Locate the cell with the specified text and output its [X, Y] center coordinate. 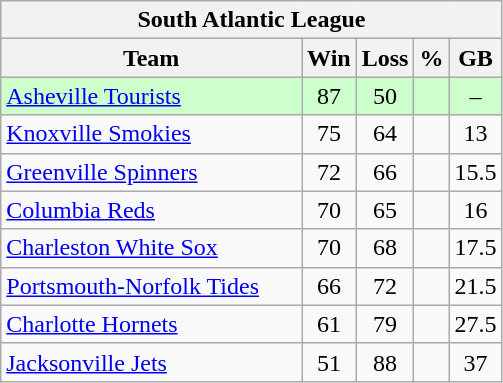
13 [476, 134]
Team [152, 58]
Jacksonville Jets [152, 362]
South Atlantic League [252, 20]
Charlotte Hornets [152, 324]
17.5 [476, 248]
15.5 [476, 172]
27.5 [476, 324]
Asheville Tourists [152, 96]
% [432, 58]
Win [330, 58]
61 [330, 324]
Portsmouth-Norfolk Tides [152, 286]
GB [476, 58]
21.5 [476, 286]
Loss [385, 58]
Knoxville Smokies [152, 134]
64 [385, 134]
51 [330, 362]
16 [476, 210]
– [476, 96]
50 [385, 96]
Greenville Spinners [152, 172]
79 [385, 324]
87 [330, 96]
88 [385, 362]
68 [385, 248]
Columbia Reds [152, 210]
65 [385, 210]
Charleston White Sox [152, 248]
37 [476, 362]
75 [330, 134]
